From the cell containing the given text, extract its center point as (X, Y) coordinate. 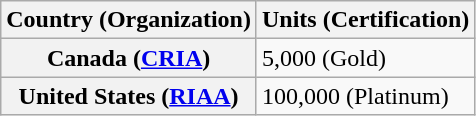
United States (RIAA) (129, 96)
5,000 (Gold) (365, 58)
100,000 (Platinum) (365, 96)
Country (Organization) (129, 20)
Units (Certification) (365, 20)
Canada (CRIA) (129, 58)
